Provide the (X, Y) coordinate of the cell's center where the given text is located.  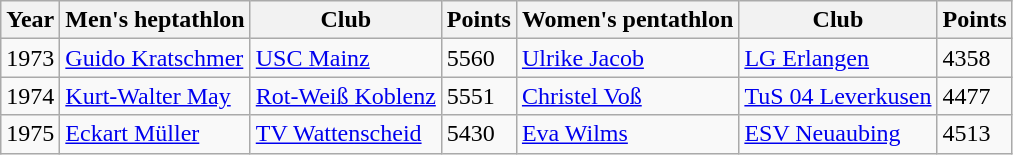
1975 (30, 134)
Ulrike Jacob (627, 58)
USC Mainz (346, 58)
1974 (30, 96)
Christel Voß (627, 96)
5560 (478, 58)
Men's heptathlon (155, 20)
LG Erlangen (838, 58)
4358 (974, 58)
Eckart Müller (155, 134)
5551 (478, 96)
1973 (30, 58)
Kurt-Walter May (155, 96)
Women's pentathlon (627, 20)
ESV Neuaubing (838, 134)
5430 (478, 134)
Guido Kratschmer (155, 58)
Rot-Weiß Koblenz (346, 96)
4477 (974, 96)
TuS 04 Leverkusen (838, 96)
TV Wattenscheid (346, 134)
4513 (974, 134)
Year (30, 20)
Eva Wilms (627, 134)
